Locate the cell with the specified text and output its [x, y] center coordinate. 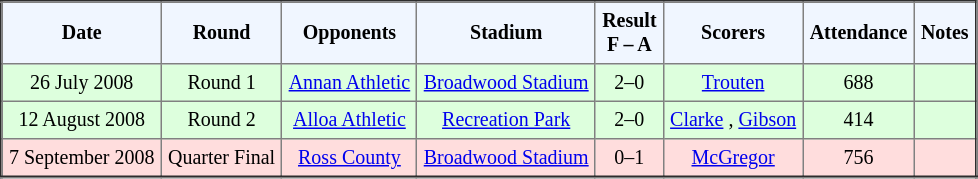
756 [858, 158]
688 [858, 83]
7 September 2008 [82, 158]
0–1 [629, 158]
414 [858, 120]
Alloa Athletic [350, 120]
Opponents [350, 33]
Trouten [733, 83]
Scorers [733, 33]
Date [82, 33]
12 August 2008 [82, 120]
Round [222, 33]
26 July 2008 [82, 83]
Clarke , Gibson [733, 120]
Round 1 [222, 83]
Quarter Final [222, 158]
Stadium [506, 33]
ResultF – A [629, 33]
McGregor [733, 158]
Recreation Park [506, 120]
Notes [945, 33]
Attendance [858, 33]
Annan Athletic [350, 83]
Ross County [350, 158]
Round 2 [222, 120]
